Identify which cell holds the provided text, then report its [x, y] central coordinate. 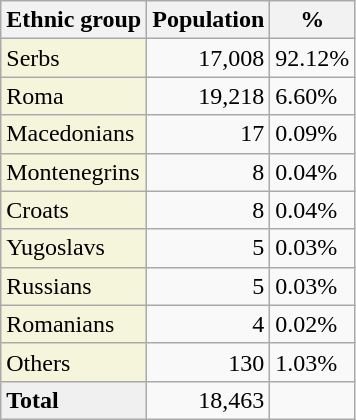
Ethnic group [74, 20]
19,218 [208, 96]
0.09% [312, 134]
Montenegrins [74, 172]
6.60% [312, 96]
Croats [74, 210]
Macedonians [74, 134]
Population [208, 20]
Others [74, 362]
1.03% [312, 362]
Total [74, 400]
4 [208, 324]
17 [208, 134]
Yugoslavs [74, 248]
17,008 [208, 58]
Roma [74, 96]
% [312, 20]
0.02% [312, 324]
92.12% [312, 58]
Russians [74, 286]
Serbs [74, 58]
130 [208, 362]
Romanians [74, 324]
18,463 [208, 400]
